Output the (X, Y) coordinate of the center of the cell containing the given text.  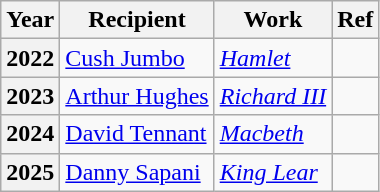
David Tennant (137, 134)
Recipient (137, 20)
2025 (30, 172)
Hamlet (272, 58)
2024 (30, 134)
Cush Jumbo (137, 58)
King Lear (272, 172)
Danny Sapani (137, 172)
2023 (30, 96)
Richard III (272, 96)
Macbeth (272, 134)
Year (30, 20)
Arthur Hughes (137, 96)
Ref (356, 20)
Work (272, 20)
2022 (30, 58)
